Provide the (x, y) coordinate of the cell's center where the given text is located.  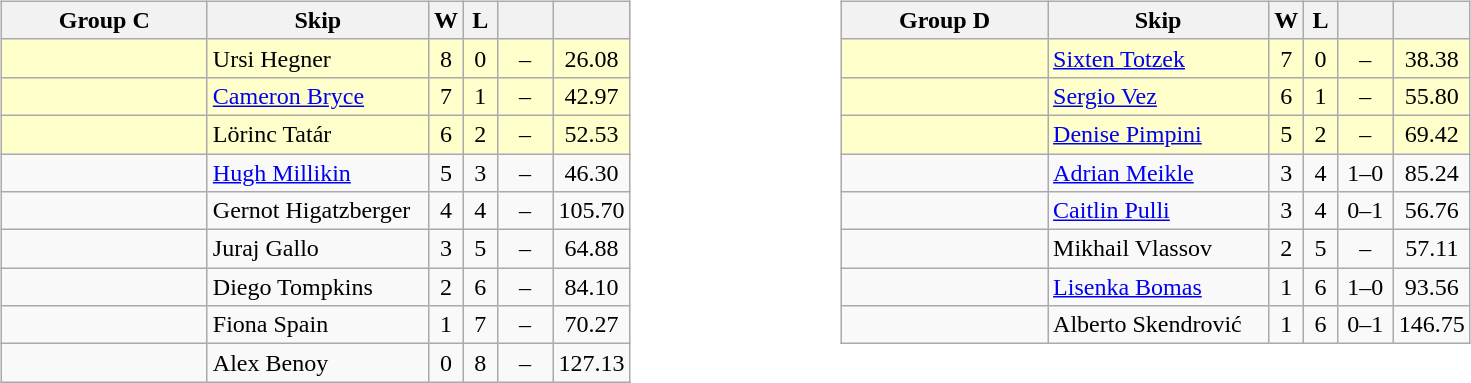
84.10 (592, 287)
146.75 (1432, 325)
Mikhail Vlassov (1158, 249)
Adrian Meikle (1158, 173)
Alberto Skendrović (1158, 325)
Group D (945, 20)
38.38 (1432, 58)
52.53 (592, 134)
Juraj Gallo (318, 249)
Fiona Spain (318, 325)
64.88 (592, 249)
93.56 (1432, 287)
127.13 (592, 363)
56.76 (1432, 211)
Group C (104, 20)
26.08 (592, 58)
Hugh Millikin (318, 173)
Lörinc Tatár (318, 134)
42.97 (592, 96)
Diego Tompkins (318, 287)
Gernot Higatzberger (318, 211)
Lisenka Bomas (1158, 287)
Alex Benoy (318, 363)
Caitlin Pulli (1158, 211)
Cameron Bryce (318, 96)
105.70 (592, 211)
85.24 (1432, 173)
57.11 (1432, 249)
46.30 (592, 173)
Denise Pimpini (1158, 134)
55.80 (1432, 96)
69.42 (1432, 134)
Sixten Totzek (1158, 58)
70.27 (592, 325)
Sergio Vez (1158, 96)
Ursi Hegner (318, 58)
